Identify which cell holds the provided text, then report its [X, Y] central coordinate. 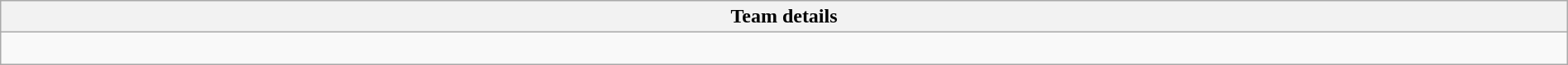
Team details [784, 17]
